Provide the (x, y) coordinate of the cell's center where the given text is located.  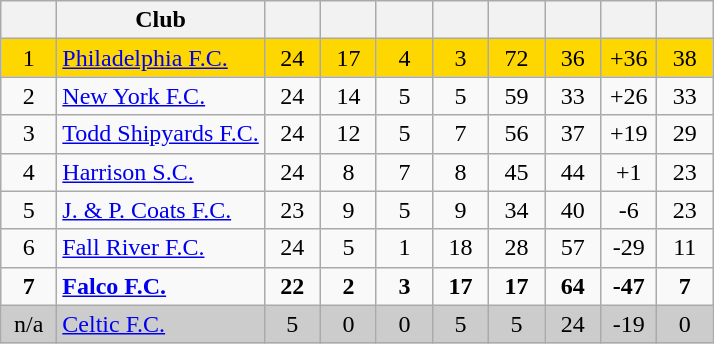
n/a (29, 324)
Club (160, 20)
6 (29, 248)
Falco F.C. (160, 286)
14 (348, 96)
44 (573, 172)
36 (573, 58)
+26 (629, 96)
28 (517, 248)
New York F.C. (160, 96)
Harrison S.C. (160, 172)
22 (292, 286)
38 (685, 58)
57 (573, 248)
+36 (629, 58)
-29 (629, 248)
59 (517, 96)
Todd Shipyards F.C. (160, 134)
-6 (629, 210)
45 (517, 172)
-47 (629, 286)
-19 (629, 324)
34 (517, 210)
Philadelphia F.C. (160, 58)
18 (460, 248)
11 (685, 248)
Celtic F.C. (160, 324)
56 (517, 134)
40 (573, 210)
J. & P. Coats F.C. (160, 210)
37 (573, 134)
Fall River F.C. (160, 248)
29 (685, 134)
+1 (629, 172)
12 (348, 134)
72 (517, 58)
+19 (629, 134)
64 (573, 286)
